Pinpoint the cell where the given text exists, returning its [X, Y] midpoint coordinate. 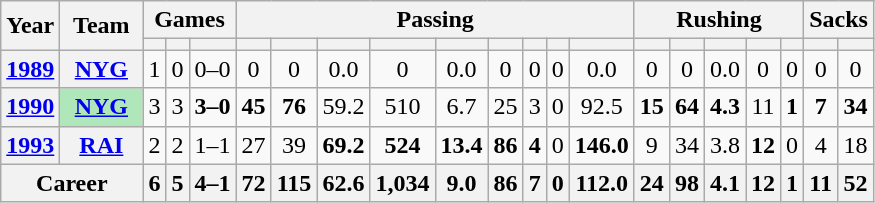
5 [178, 183]
4.1 [724, 183]
Team [102, 26]
Career [72, 183]
115 [294, 183]
Games [190, 20]
13.4 [462, 145]
27 [254, 145]
Passing [435, 20]
6.7 [462, 107]
72 [254, 183]
4.3 [724, 107]
3–0 [212, 107]
1989 [30, 69]
98 [686, 183]
45 [254, 107]
510 [402, 107]
69.2 [344, 145]
52 [856, 183]
15 [652, 107]
62.6 [344, 183]
25 [506, 107]
0–0 [212, 69]
RAI [102, 145]
146.0 [602, 145]
Rushing [718, 20]
1993 [30, 145]
Sacks [839, 20]
112.0 [602, 183]
9 [652, 145]
92.5 [602, 107]
3.8 [724, 145]
6 [154, 183]
1990 [30, 107]
Year [30, 26]
76 [294, 107]
1,034 [402, 183]
18 [856, 145]
4–1 [212, 183]
524 [402, 145]
59.2 [344, 107]
1–1 [212, 145]
39 [294, 145]
64 [686, 107]
9.0 [462, 183]
24 [652, 183]
